For the text-containing cell, return its midpoint in [X, Y] coordinate format. 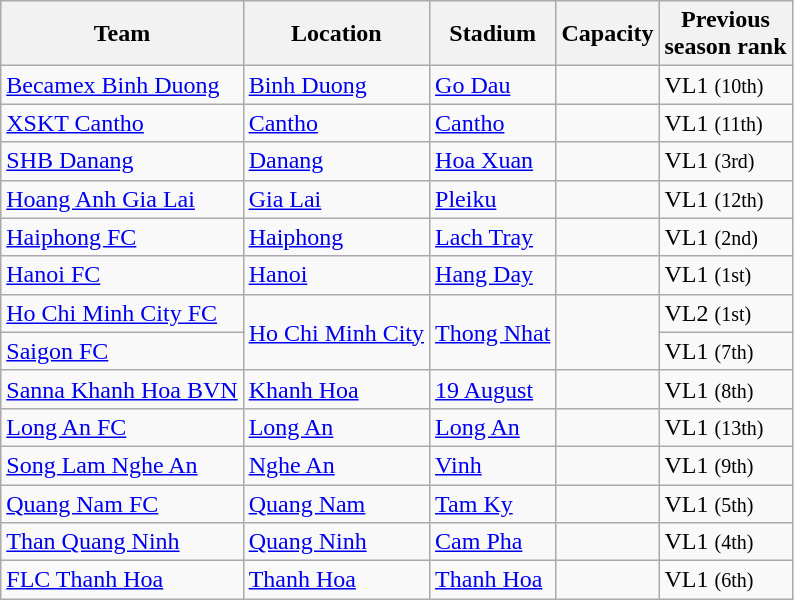
Sanna Khanh Hoa BVN [122, 389]
Capacity [608, 34]
Thong Nhat [493, 332]
Haiphong FC [122, 237]
Khanh Hoa [336, 389]
Hanoi [336, 275]
Saigon FC [122, 351]
Tam Ky [493, 503]
Binh Duong [336, 85]
FLC Thanh Hoa [122, 580]
Lach Tray [493, 237]
Than Quang Ninh [122, 542]
VL1 (3rd) [726, 161]
Location [336, 34]
VL1 (9th) [726, 465]
VL1 (8th) [726, 389]
VL1 (5th) [726, 503]
Nghe An [336, 465]
VL2 (1st) [726, 313]
VL1 (2nd) [726, 237]
VL1 (4th) [726, 542]
Danang [336, 161]
VL1 (13th) [726, 427]
Previousseason rank [726, 34]
Gia Lai [336, 199]
Go Dau [493, 85]
Team [122, 34]
VL1 (6th) [726, 580]
Quang Nam FC [122, 503]
Quang Ninh [336, 542]
XSKT Cantho [122, 123]
Hanoi FC [122, 275]
Cam Pha [493, 542]
Long An FC [122, 427]
Haiphong [336, 237]
19 August [493, 389]
VL1 (12th) [726, 199]
Hoang Anh Gia Lai [122, 199]
VL1 (7th) [726, 351]
VL1 (1st) [726, 275]
Hoa Xuan [493, 161]
SHB Danang [122, 161]
Song Lam Nghe An [122, 465]
Vinh [493, 465]
Quang Nam [336, 503]
Ho Chi Minh City [336, 332]
VL1 (11th) [726, 123]
Pleiku [493, 199]
Stadium [493, 34]
Becamex Binh Duong [122, 85]
Hang Day [493, 275]
Ho Chi Minh City FC [122, 313]
VL1 (10th) [726, 85]
